Find where the given text appears and provide that cell's center as (X, Y) coordinate. 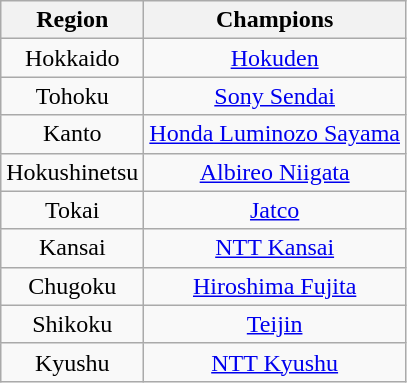
Kyushu (72, 362)
Kanto (72, 134)
Region (72, 20)
Teijin (275, 324)
Shikoku (72, 324)
Hokkaido (72, 58)
NTT Kyushu (275, 362)
Tokai (72, 210)
Albireo Niigata (275, 172)
Hiroshima Fujita (275, 286)
Hokushinetsu (72, 172)
Champions (275, 20)
Hokuden (275, 58)
Kansai (72, 248)
Jatco (275, 210)
NTT Kansai (275, 248)
Honda Luminozo Sayama (275, 134)
Tohoku (72, 96)
Sony Sendai (275, 96)
Chugoku (72, 286)
